From the cell containing the given text, extract its center point as [X, Y] coordinate. 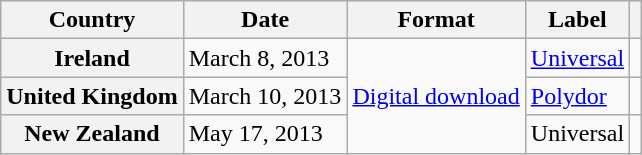
Polydor [577, 96]
United Kingdom [92, 96]
May 17, 2013 [265, 134]
March 10, 2013 [265, 96]
Format [436, 20]
Ireland [92, 58]
Country [92, 20]
Digital download [436, 96]
Label [577, 20]
New Zealand [92, 134]
Date [265, 20]
March 8, 2013 [265, 58]
